Scan for the cell matching the given text and deliver its [x, y] coordinate at center. 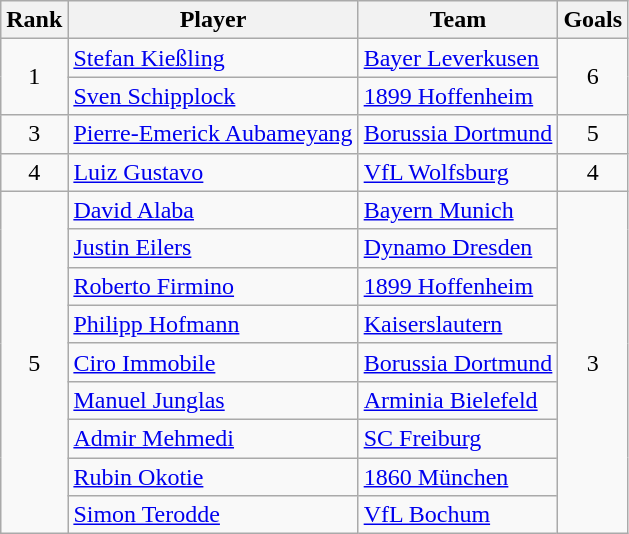
Sven Schipplock [213, 96]
VfL Bochum [458, 515]
David Alaba [213, 210]
Team [458, 20]
Stefan Kießling [213, 58]
Arminia Bielefeld [458, 400]
Admir Mehmedi [213, 438]
Bayern Munich [458, 210]
Rank [34, 20]
1 [34, 77]
Justin Eilers [213, 248]
Bayer Leverkusen [458, 58]
Rubin Okotie [213, 477]
Luiz Gustavo [213, 172]
Pierre-Emerick Aubameyang [213, 134]
1860 München [458, 477]
Player [213, 20]
Philipp Hofmann [213, 324]
Goals [593, 20]
Roberto Firmino [213, 286]
Kaiserslautern [458, 324]
Manuel Junglas [213, 400]
6 [593, 77]
Ciro Immobile [213, 362]
VfL Wolfsburg [458, 172]
Simon Terodde [213, 515]
Dynamo Dresden [458, 248]
SC Freiburg [458, 438]
